Return [x, y] of the center of cell containing provided text 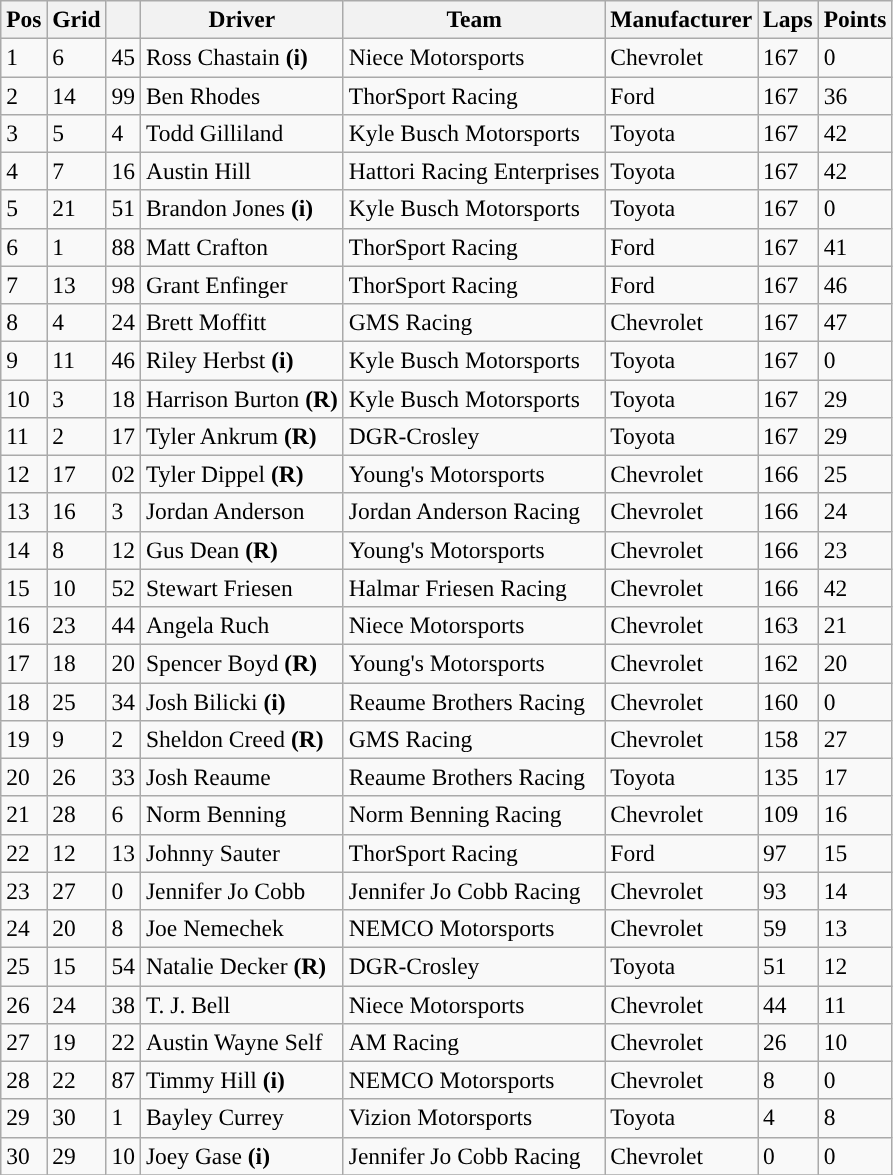
Bayley Currey [242, 1118]
Timmy Hill (i) [242, 1080]
Spencer Boyd (R) [242, 663]
Stewart Friesen [242, 588]
Vizion Motorsports [474, 1118]
59 [788, 928]
Ben Rhodes [242, 95]
Norm Benning Racing [474, 815]
Brandon Jones (i) [242, 209]
158 [788, 739]
Jordan Anderson Racing [474, 512]
93 [788, 891]
Pos [24, 19]
162 [788, 663]
Team [474, 19]
87 [123, 1080]
Driver [242, 19]
T. J. Bell [242, 1004]
Gus Dean (R) [242, 550]
38 [123, 1004]
Angela Ruch [242, 625]
Brett Moffitt [242, 322]
Halmar Friesen Racing [474, 588]
Points [855, 19]
Ross Chastain (i) [242, 57]
Natalie Decker (R) [242, 966]
Sheldon Creed (R) [242, 739]
Norm Benning [242, 815]
Harrison Burton (R) [242, 398]
Riley Herbst (i) [242, 360]
88 [123, 247]
Hattori Racing Enterprises [474, 171]
Joe Nemechek [242, 928]
Todd Gilliland [242, 133]
97 [788, 853]
33 [123, 777]
135 [788, 777]
Manufacturer [682, 19]
36 [855, 95]
Laps [788, 19]
Austin Wayne Self [242, 1042]
Joey Gase (i) [242, 1156]
Jordan Anderson [242, 512]
163 [788, 625]
34 [123, 701]
109 [788, 815]
160 [788, 701]
99 [123, 95]
47 [855, 322]
Grant Enfinger [242, 285]
52 [123, 588]
Josh Bilicki (i) [242, 701]
02 [123, 474]
AM Racing [474, 1042]
41 [855, 247]
Austin Hill [242, 171]
Tyler Dippel (R) [242, 474]
45 [123, 57]
Matt Crafton [242, 247]
98 [123, 285]
54 [123, 966]
Tyler Ankrum (R) [242, 436]
Johnny Sauter [242, 853]
Grid [76, 19]
Jennifer Jo Cobb [242, 891]
Josh Reaume [242, 777]
